Capture the cell that displays the provided text and extract its (X, Y) central coordinate. 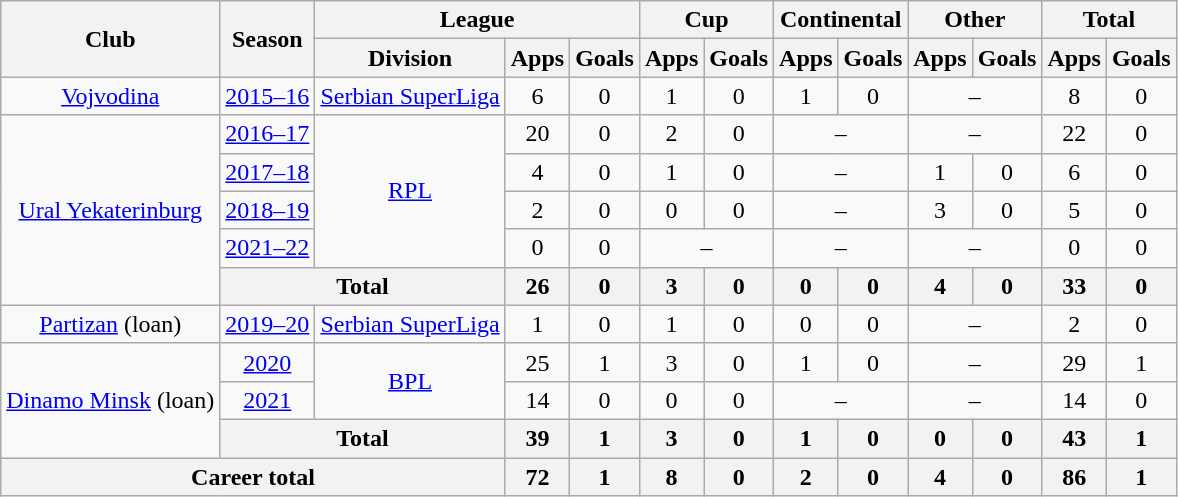
2019–20 (268, 324)
League (478, 20)
Career total (253, 477)
33 (1074, 286)
2020 (268, 362)
2017–18 (268, 172)
RPL (410, 191)
Cup (706, 20)
Vojvodina (110, 96)
BPL (410, 381)
5 (1074, 210)
20 (537, 134)
22 (1074, 134)
43 (1074, 438)
72 (537, 477)
Dinamo Minsk (loan) (110, 400)
2021–22 (268, 248)
39 (537, 438)
Season (268, 39)
26 (537, 286)
Other (975, 20)
29 (1074, 362)
Continental (841, 20)
2015–16 (268, 96)
2016–17 (268, 134)
25 (537, 362)
2021 (268, 400)
Club (110, 39)
2018–19 (268, 210)
Partizan (loan) (110, 324)
Division (410, 58)
86 (1074, 477)
Ural Yekaterinburg (110, 210)
